Return [x, y] of the center of cell containing provided text 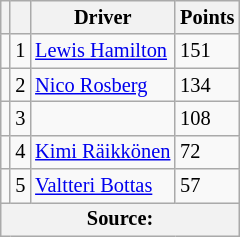
57 [207, 186]
Nico Rosberg [102, 85]
4 [20, 152]
Points [207, 17]
Lewis Hamilton [102, 51]
3 [20, 118]
Driver [102, 17]
Source: [120, 219]
1 [20, 51]
72 [207, 152]
134 [207, 85]
151 [207, 51]
108 [207, 118]
Valtteri Bottas [102, 186]
2 [20, 85]
5 [20, 186]
Kimi Räikkönen [102, 152]
